Identify which cell holds the provided text, then report its [x, y] central coordinate. 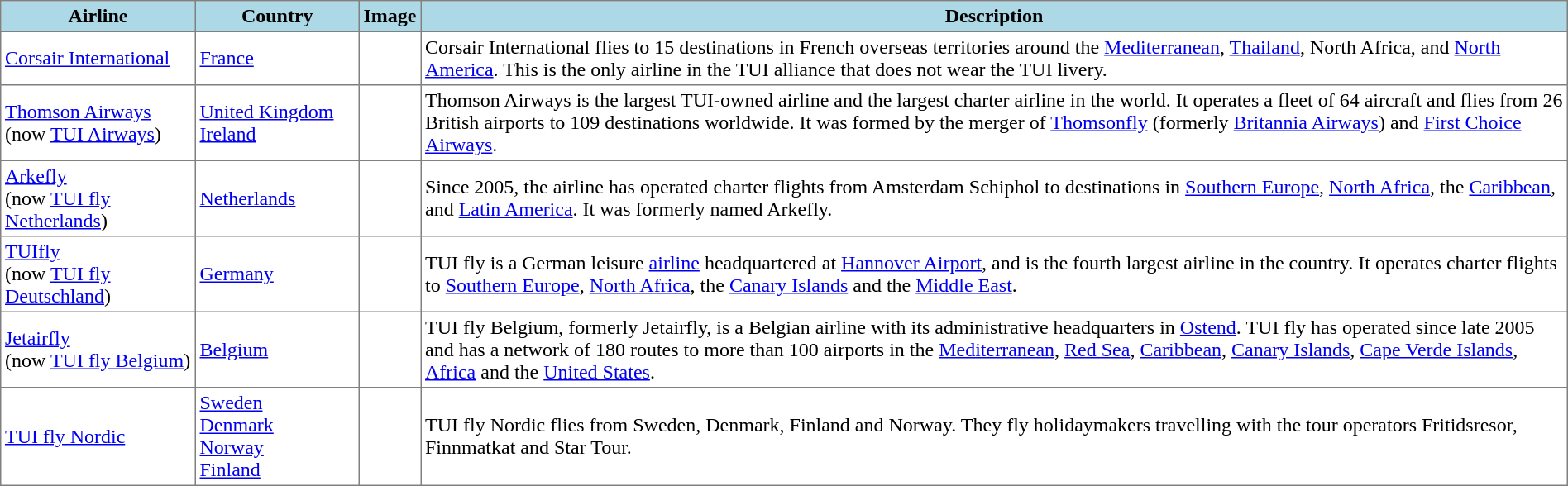
Corsair International [98, 58]
Sweden Denmark Norway Finland [277, 436]
United Kingdom Ireland [277, 123]
Arkefly (now TUI fly Netherlands) [98, 198]
Country [277, 17]
Description [994, 17]
Netherlands [277, 198]
Jetairfly (now TUI fly Belgium) [98, 350]
Airline [98, 17]
Germany [277, 274]
Image [390, 17]
TUIfly (now TUI fly Deutschland) [98, 274]
France [277, 58]
Thomson Airways (now TUI Airways) [98, 123]
TUI fly Nordic [98, 436]
Belgium [277, 350]
